Detect which cell encompasses the target text, then output its [x, y] center coordinate. 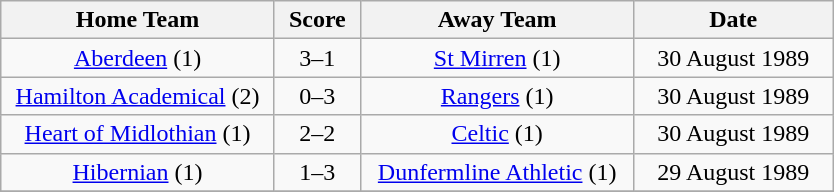
Dunfermline Athletic (1) [497, 172]
Aberdeen (1) [138, 58]
Away Team [497, 20]
Hibernian (1) [138, 172]
29 August 1989 [734, 172]
2–2 [317, 134]
Celtic (1) [497, 134]
Rangers (1) [497, 96]
Date [734, 20]
Hamilton Academical (2) [138, 96]
1–3 [317, 172]
0–3 [317, 96]
3–1 [317, 58]
St Mirren (1) [497, 58]
Home Team [138, 20]
Score [317, 20]
Heart of Midlothian (1) [138, 134]
